Provide the (X, Y) coordinate of the cell's center where the given text is located.  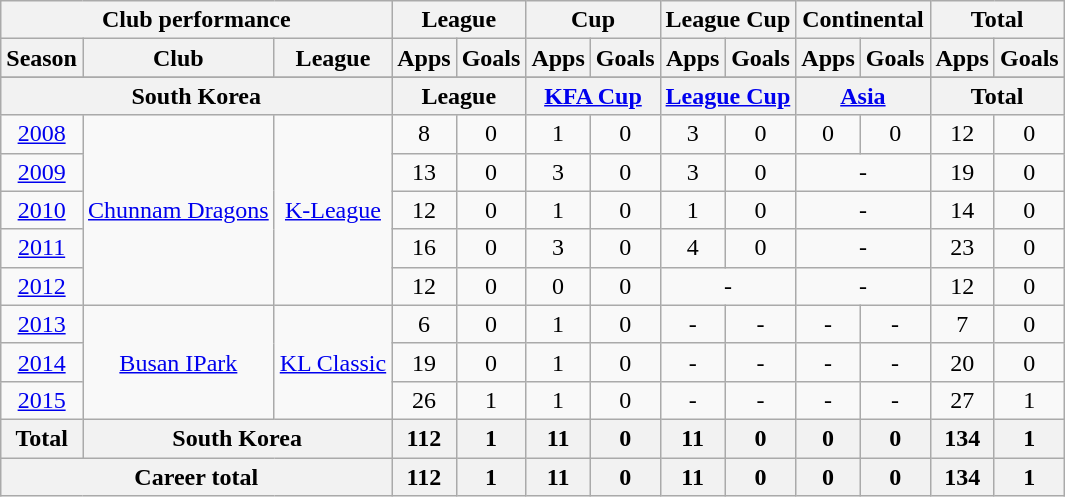
7 (962, 324)
Continental (863, 20)
2015 (42, 400)
Chunnam Dragons (178, 210)
Asia (863, 96)
13 (424, 172)
20 (962, 362)
KL Classic (332, 362)
Season (42, 58)
Busan IPark (178, 362)
14 (962, 210)
Cup (593, 20)
2011 (42, 248)
23 (962, 248)
2008 (42, 134)
6 (424, 324)
2009 (42, 172)
27 (962, 400)
26 (424, 400)
8 (424, 134)
Club performance (196, 20)
4 (692, 248)
2013 (42, 324)
Club (178, 58)
2010 (42, 210)
K-League (332, 210)
KFA Cup (593, 96)
Career total (196, 477)
16 (424, 248)
2014 (42, 362)
2012 (42, 286)
